Output the (x, y) coordinate of the center of the cell containing the given text.  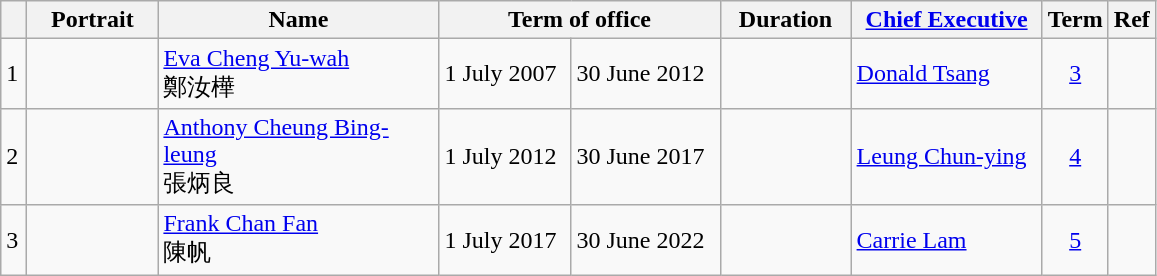
2 (14, 156)
Anthony Cheung Bing-leung張炳良 (298, 156)
Term (1075, 20)
30 June 2022 (646, 240)
Carrie Lam (946, 240)
5 (1075, 240)
Portrait (92, 20)
Eva Cheng Yu-wah鄭汝樺 (298, 74)
Term of office (580, 20)
1 July 2012 (505, 156)
Leung Chun-ying (946, 156)
Chief Executive (946, 20)
30 June 2012 (646, 74)
1 July 2007 (505, 74)
4 (1075, 156)
Frank Chan Fan陳帆 (298, 240)
1 (14, 74)
Ref (1132, 20)
30 June 2017 (646, 156)
1 July 2017 (505, 240)
Donald Tsang (946, 74)
Duration (786, 20)
Name (298, 20)
